Detect which cell encompasses the target text, then output its (X, Y) center coordinate. 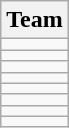
Team (35, 20)
